Provide the [x, y] coordinate of the cell's center where the given text is located.  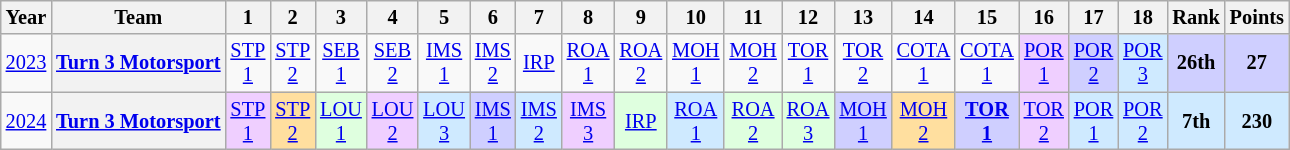
IMS3 [588, 121]
14 [924, 17]
Points [1257, 17]
Team [138, 17]
10 [696, 17]
16 [1044, 17]
5 [444, 17]
LOU1 [341, 121]
7th [1196, 121]
LOU3 [444, 121]
13 [862, 17]
27 [1257, 63]
8 [588, 17]
1 [248, 17]
26th [1196, 63]
2023 [26, 63]
Rank [1196, 17]
9 [640, 17]
17 [1094, 17]
2024 [26, 121]
Year [26, 17]
SEB2 [393, 63]
12 [808, 17]
SEB1 [341, 63]
POR3 [1142, 63]
3 [341, 17]
11 [752, 17]
230 [1257, 121]
ROA3 [808, 121]
6 [493, 17]
LOU2 [393, 121]
4 [393, 17]
2 [292, 17]
18 [1142, 17]
7 [539, 17]
15 [987, 17]
